Provide the (X, Y) coordinate of the cell's center where the given text is located.  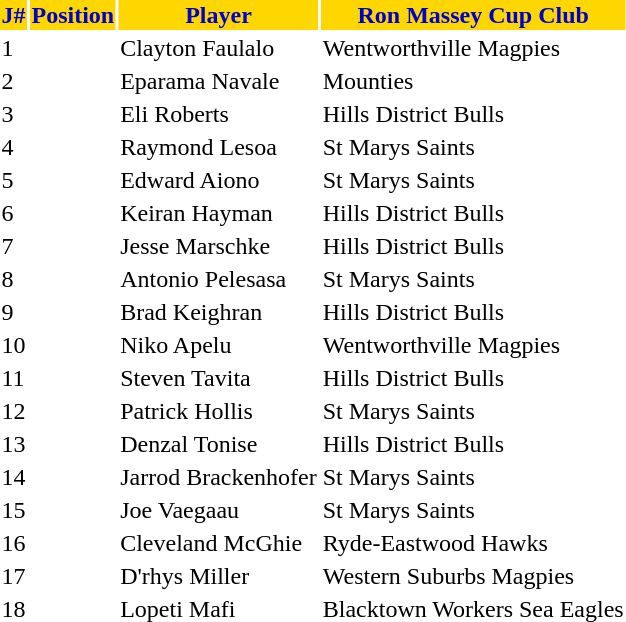
Denzal Tonise (219, 444)
2 (14, 81)
Position (73, 15)
13 (14, 444)
Western Suburbs Magpies (473, 576)
1 (14, 48)
7 (14, 246)
Jesse Marschke (219, 246)
4 (14, 147)
9 (14, 312)
11 (14, 378)
17 (14, 576)
Eli Roberts (219, 114)
16 (14, 543)
Ron Massey Cup Club (473, 15)
Edward Aiono (219, 180)
Cleveland McGhie (219, 543)
Ryde-Eastwood Hawks (473, 543)
12 (14, 411)
3 (14, 114)
Jarrod Brackenhofer (219, 477)
Steven Tavita (219, 378)
Raymond Lesoa (219, 147)
15 (14, 510)
Joe Vaegaau (219, 510)
Eparama Navale (219, 81)
8 (14, 279)
J# (14, 15)
10 (14, 345)
Brad Keighran (219, 312)
Antonio Pelesasa (219, 279)
D'rhys Miller (219, 576)
Keiran Hayman (219, 213)
Niko Apelu (219, 345)
5 (14, 180)
Mounties (473, 81)
Clayton Faulalo (219, 48)
14 (14, 477)
Player (219, 15)
6 (14, 213)
Patrick Hollis (219, 411)
